Determine the [x, y] coordinate at the center of the cell enclosing the given text.  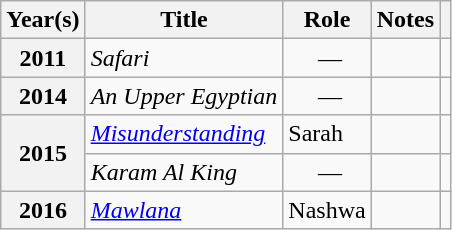
2015 [43, 153]
Title [184, 20]
Role [327, 20]
Mawlana [184, 210]
Safari [184, 58]
Misunderstanding [184, 134]
2014 [43, 96]
An Upper Egyptian [184, 96]
Nashwa [327, 210]
Karam Al King [184, 172]
2011 [43, 58]
2016 [43, 210]
Year(s) [43, 20]
Sarah [327, 134]
Notes [405, 20]
